Provide the (X, Y) coordinate of the cell's center where the given text is located.  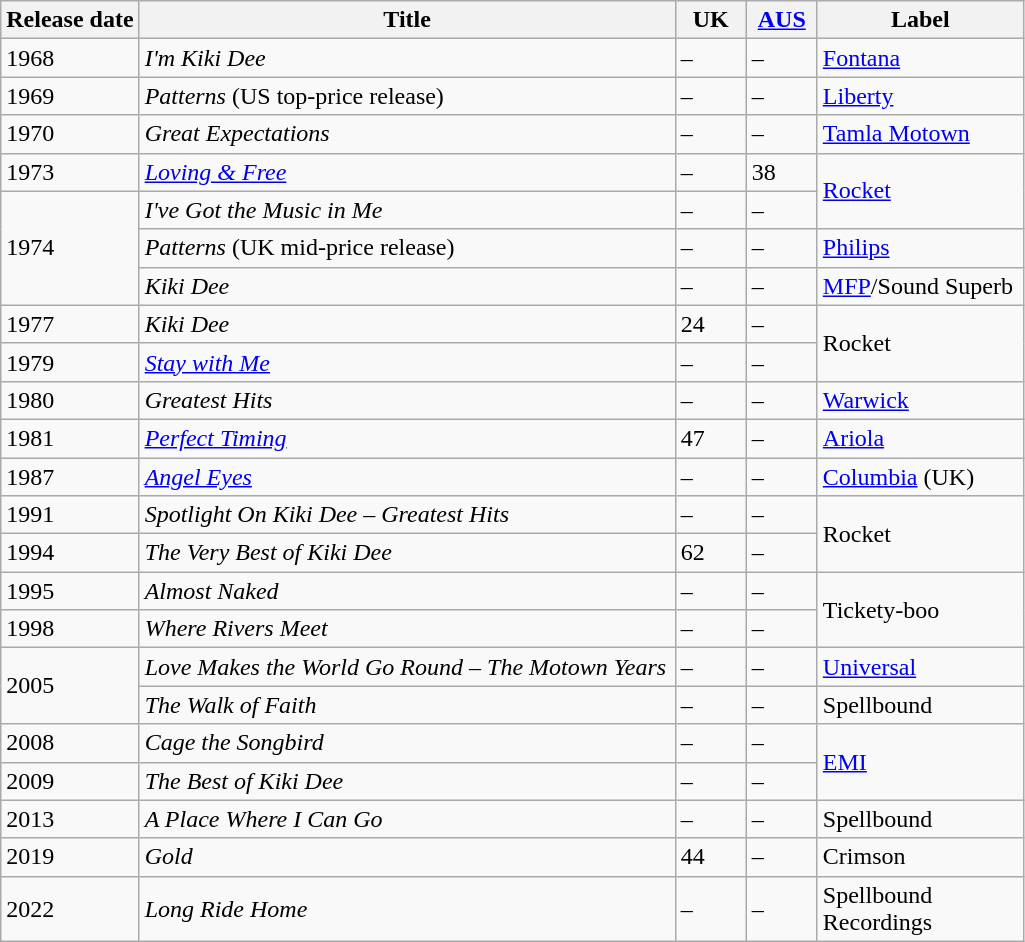
1991 (70, 515)
1998 (70, 629)
Columbia (UK) (920, 477)
UK (710, 20)
AUS (782, 20)
Crimson (920, 857)
2022 (70, 908)
The Best of Kiki Dee (407, 781)
1970 (70, 134)
2009 (70, 781)
1981 (70, 438)
Patterns (UK mid-price release) (407, 248)
I'm Kiki Dee (407, 58)
Ariola (920, 438)
EMI (920, 762)
1987 (70, 477)
Loving & Free (407, 172)
1974 (70, 248)
1973 (70, 172)
Cage the Songbird (407, 743)
Warwick (920, 400)
Title (407, 20)
44 (710, 857)
Fontana (920, 58)
1995 (70, 591)
Great Expectations (407, 134)
The Walk of Faith (407, 705)
1980 (70, 400)
The Very Best of Kiki Dee (407, 553)
2019 (70, 857)
A Place Where I Can Go (407, 819)
1969 (70, 96)
Label (920, 20)
Angel Eyes (407, 477)
Love Makes the World Go Round – The Motown Years (407, 667)
24 (710, 324)
Release date (70, 20)
1977 (70, 324)
Tamla Motown (920, 134)
Almost Naked (407, 591)
Gold (407, 857)
Stay with Me (407, 362)
2008 (70, 743)
62 (710, 553)
38 (782, 172)
2005 (70, 686)
Spotlight On Kiki Dee – Greatest Hits (407, 515)
MFP/Sound Superb (920, 286)
I've Got the Music in Me (407, 210)
Long Ride Home (407, 908)
Perfect Timing (407, 438)
2013 (70, 819)
Where Rivers Meet (407, 629)
Greatest Hits (407, 400)
1979 (70, 362)
47 (710, 438)
Spellbound Recordings (920, 908)
Tickety-boo (920, 610)
Universal (920, 667)
Liberty (920, 96)
Patterns (US top-price release) (407, 96)
1968 (70, 58)
1994 (70, 553)
Philips (920, 248)
